Output the (x, y) coordinate of the center of the cell containing the given text.  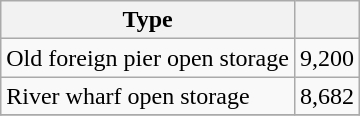
River wharf open storage (148, 96)
8,682 (326, 96)
9,200 (326, 58)
Old foreign pier open storage (148, 58)
Type (148, 20)
